Provide the [x, y] coordinate of the cell's center where the given text is located.  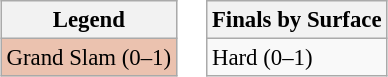
Legend [88, 20]
Grand Slam (0–1) [88, 58]
Finals by Surface [297, 20]
Hard (0–1) [297, 58]
